Output the [x, y] coordinate of the center of the cell containing the given text.  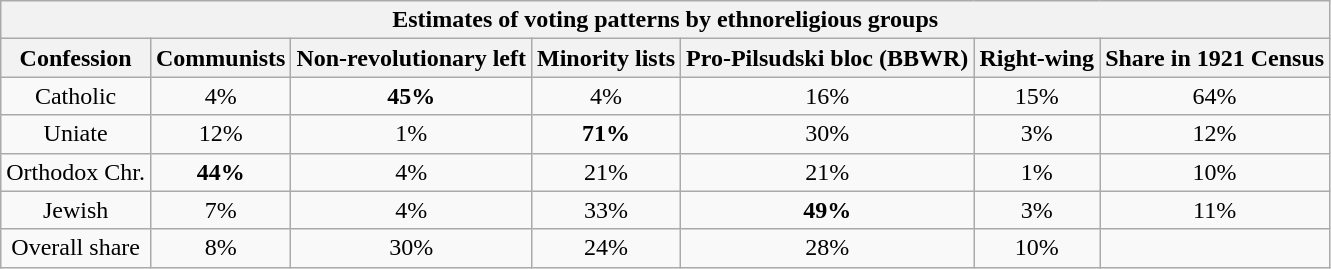
44% [220, 172]
24% [606, 248]
Pro-Pilsudski bloc (BBWR) [828, 58]
15% [1037, 96]
Catholic [76, 96]
Overall share [76, 248]
Orthodox Chr. [76, 172]
71% [606, 134]
Share in 1921 Census [1215, 58]
49% [828, 210]
Jewish [76, 210]
64% [1215, 96]
7% [220, 210]
Minority lists [606, 58]
45% [412, 96]
Estimates of voting patterns by ethnoreligious groups [666, 20]
Communists [220, 58]
8% [220, 248]
Confession [76, 58]
16% [828, 96]
Uniate [76, 134]
11% [1215, 210]
28% [828, 248]
33% [606, 210]
Non-revolutionary left [412, 58]
Right-wing [1037, 58]
